For the text-containing cell, return its midpoint in (X, Y) coordinate format. 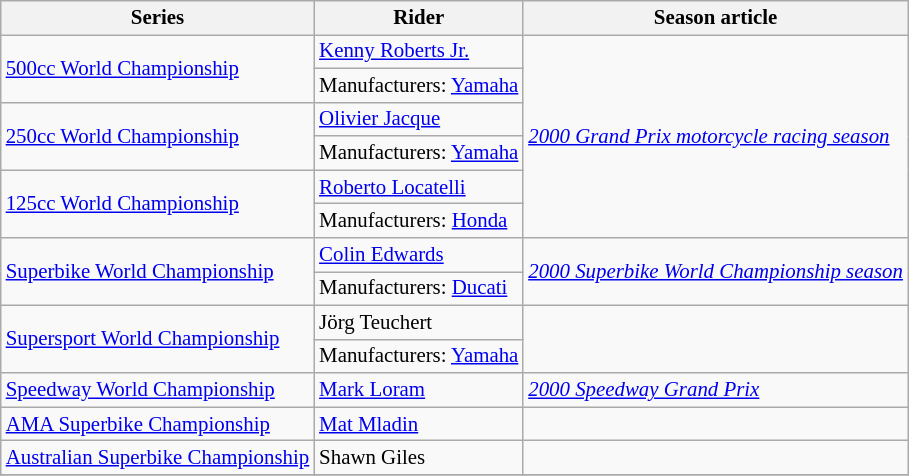
Mat Mladin (418, 424)
Olivier Jacque (418, 119)
500cc World Championship (158, 68)
Season article (716, 18)
Speedway World Championship (158, 390)
2000 Superbike World Championship season (716, 272)
Roberto Locatelli (418, 187)
AMA Superbike Championship (158, 424)
Jörg Teuchert (418, 322)
Manufacturers: Ducati (418, 288)
250cc World Championship (158, 136)
Shawn Giles (418, 458)
2000 Speedway Grand Prix (716, 390)
Series (158, 18)
Kenny Roberts Jr. (418, 51)
2000 Grand Prix motorcycle racing season (716, 136)
Rider (418, 18)
Manufacturers: Honda (418, 221)
Colin Edwards (418, 255)
Australian Superbike Championship (158, 458)
Superbike World Championship (158, 272)
125cc World Championship (158, 204)
Mark Loram (418, 390)
Supersport World Championship (158, 339)
